Extract the [X, Y] coordinate from the center of the cell holding the provided text.  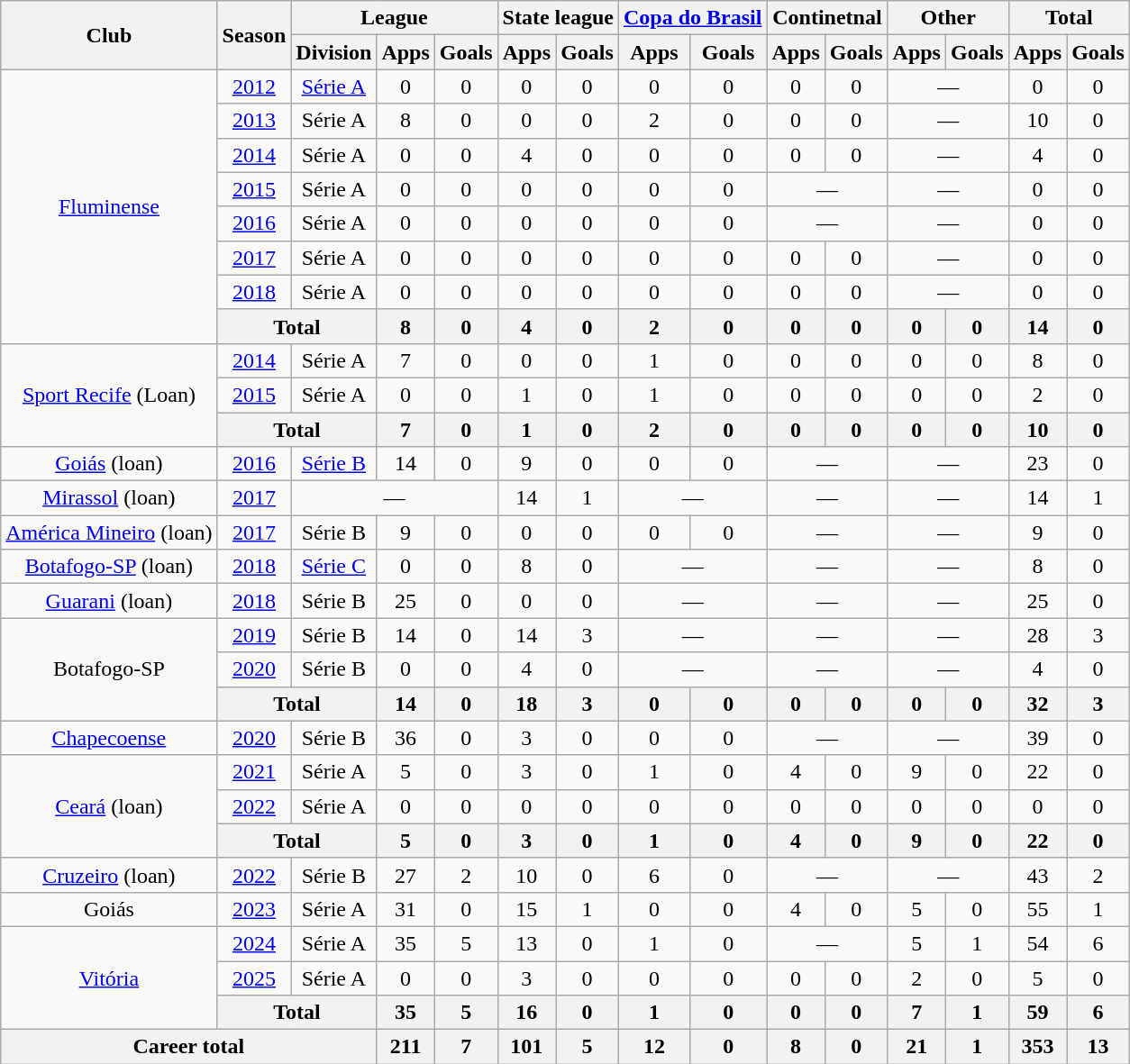
55 [1037, 909]
Botafogo-SP [109, 669]
2013 [254, 121]
Goiás [109, 909]
23 [1037, 464]
2025 [254, 978]
Fluminense [109, 206]
Copa do Brasil [692, 18]
Season [254, 35]
Ceará (loan) [109, 806]
Botafogo-SP (loan) [109, 567]
Guarani (loan) [109, 601]
América Mineiro (loan) [109, 532]
36 [406, 738]
Série C [333, 567]
Mirassol (loan) [109, 498]
54 [1037, 943]
State league [558, 18]
2019 [254, 635]
2023 [254, 909]
2012 [254, 86]
43 [1037, 875]
32 [1037, 704]
Sport Recife (Loan) [109, 395]
28 [1037, 635]
16 [526, 1013]
Goiás (loan) [109, 464]
Cruzeiro (loan) [109, 875]
15 [526, 909]
2024 [254, 943]
39 [1037, 738]
18 [526, 704]
Career total [189, 1047]
Division [333, 52]
101 [526, 1047]
Chapecoense [109, 738]
211 [406, 1047]
Vitória [109, 978]
21 [916, 1047]
2021 [254, 772]
12 [654, 1047]
Club [109, 35]
59 [1037, 1013]
27 [406, 875]
353 [1037, 1047]
Other [948, 18]
League [395, 18]
31 [406, 909]
Continetnal [827, 18]
